Determine the [X, Y] coordinate at the center of the cell enclosing the given text.  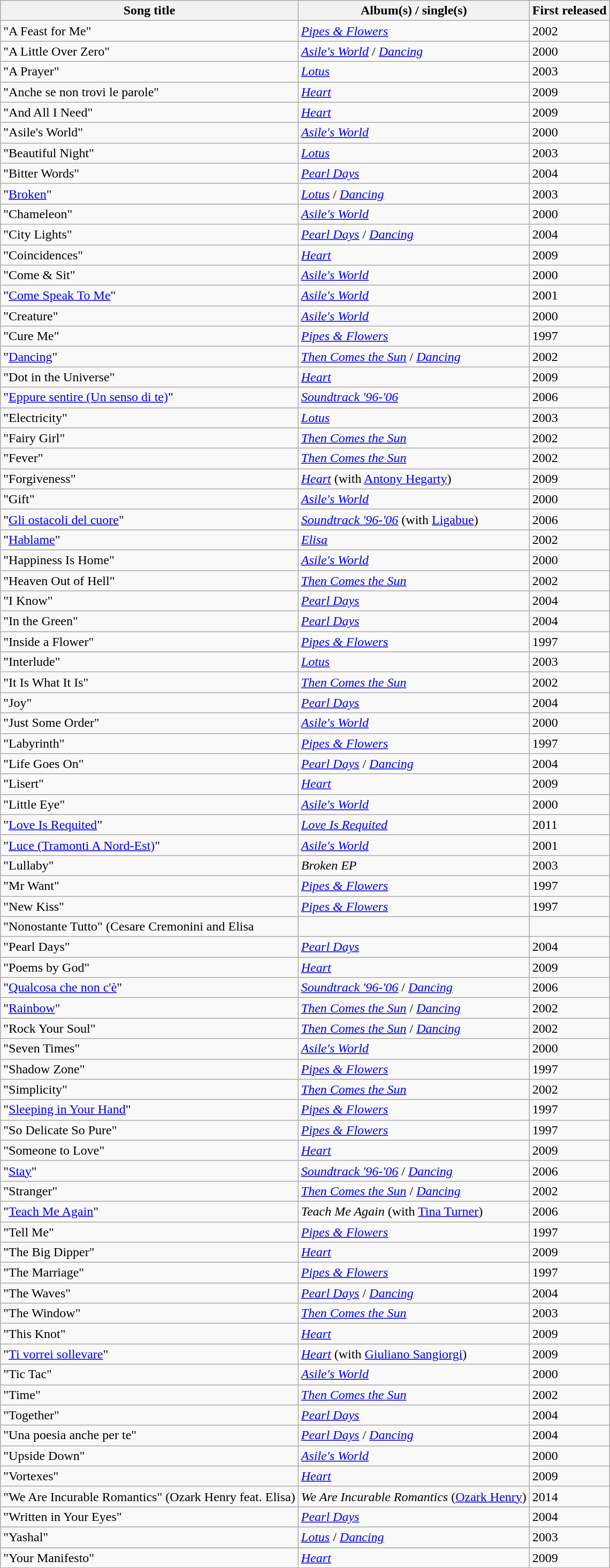
"Your Manifesto" [149, 1558]
Elisa [414, 540]
"And All I Need" [149, 112]
"Just Some Order" [149, 723]
"Qualcosa che non c'è" [149, 988]
"Teach Me Again" [149, 1211]
"Asile's World" [149, 133]
"Together" [149, 1415]
"Ti vorrei sollevare" [149, 1354]
Song title [149, 11]
"Simplicity" [149, 1089]
"Gli ostacoli del cuore" [149, 519]
"Inside a Flower" [149, 642]
"Fairy Girl" [149, 438]
"Stranger" [149, 1191]
Album(s) / single(s) [414, 11]
"Coincidences" [149, 255]
Soundtrack '96-'06 [414, 397]
"Stay" [149, 1171]
"Creature" [149, 316]
"Sleeping in Your Hand" [149, 1110]
Heart (with Antony Hegarty) [414, 479]
"The Big Dipper" [149, 1252]
Asile's World / Dancing [414, 51]
"The Marriage" [149, 1273]
"This Knot" [149, 1334]
"The Window" [149, 1313]
"Poems by God" [149, 967]
"Labyrinth" [149, 743]
"Anche se non trovi le parole" [149, 92]
"Lullaby" [149, 865]
"The Waves" [149, 1293]
"Written in Your Eyes" [149, 1517]
We Are Incurable Romantics (Ozark Henry) [414, 1496]
"Rainbow" [149, 1008]
"Vortexes" [149, 1476]
2014 [569, 1496]
"Joy" [149, 703]
"Hablame" [149, 540]
"Tell Me" [149, 1232]
"Seven Times" [149, 1049]
"In the Green" [149, 621]
"Come Speak To Me" [149, 296]
"Dot in the Universe" [149, 377]
"A Little Over Zero" [149, 51]
"Fever" [149, 458]
"New Kiss" [149, 906]
"Interlude" [149, 662]
"Luce (Tramonti A Nord-Est)" [149, 845]
2011 [569, 825]
"Broken" [149, 194]
"Electricity" [149, 418]
"So Delicate So Pure" [149, 1130]
"Mr Want" [149, 886]
"Happiness Is Home" [149, 560]
"Cure Me" [149, 336]
"Come & Sit" [149, 275]
"Dancing" [149, 357]
"It Is What It Is" [149, 682]
"We Are Incurable Romantics" (Ozark Henry feat. Elisa) [149, 1496]
First released [569, 11]
"Lisert" [149, 784]
"Love Is Requited" [149, 825]
Soundtrack '96-'06 (with Ligabue) [414, 519]
"Eppure sentire (Un senso di te)" [149, 397]
"City Lights" [149, 234]
Teach Me Again (with Tina Turner) [414, 1211]
"I Know" [149, 601]
"Bitter Words" [149, 173]
"A Prayer" [149, 72]
"Shadow Zone" [149, 1069]
"Upside Down" [149, 1456]
"Forgiveness" [149, 479]
"A Feast for Me" [149, 31]
Broken EP [414, 865]
"Little Eye" [149, 804]
"Rock Your Soul" [149, 1028]
"Tic Tac" [149, 1374]
"Someone to Love" [149, 1150]
"Heaven Out of Hell" [149, 580]
Love Is Requited [414, 825]
"Chameleon" [149, 214]
"Pearl Days" [149, 947]
"Time" [149, 1395]
Heart (with Giuliano Sangiorgi) [414, 1354]
"Life Goes On" [149, 764]
"Gift" [149, 499]
"Nonostante Tutto" (Cesare Cremonini and Elisa [149, 927]
"Yashal" [149, 1537]
"Beautiful Night" [149, 153]
"Una poesia anche per te" [149, 1435]
